From the cell containing the given text, extract its center point as (X, Y) coordinate. 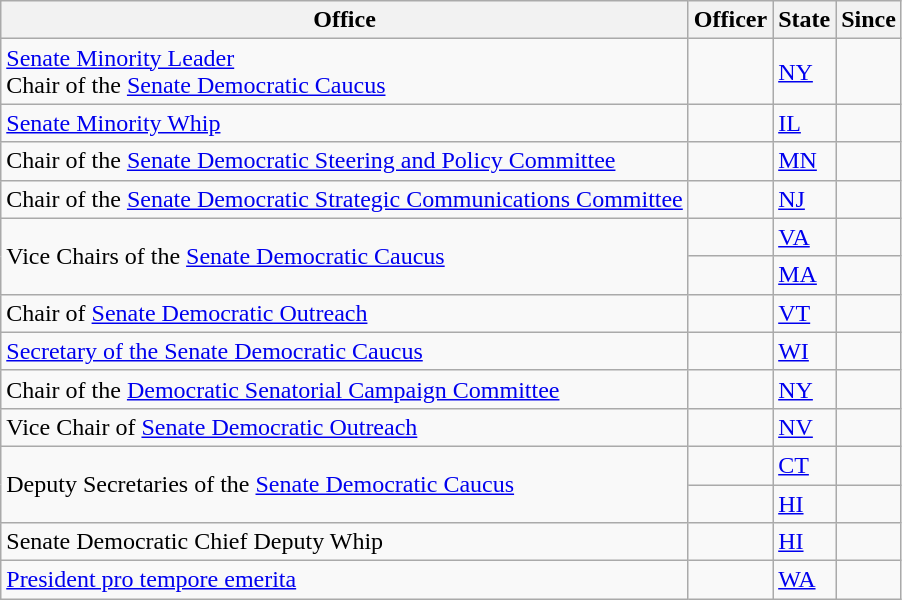
Chair of the Senate Democratic Steering and Policy Committee (345, 161)
Office (345, 20)
Officer (730, 20)
Chair of the Senate Democratic Strategic Communications Committee (345, 199)
Senate Minority LeaderChair of the Senate Democratic Caucus (345, 72)
CT (804, 465)
Deputy Secretaries of the Senate Democratic Caucus (345, 484)
President pro tempore emerita (345, 580)
WA (804, 580)
Senate Minority Whip (345, 123)
VT (804, 313)
Senate Democratic Chief Deputy Whip (345, 542)
Vice Chair of Senate Democratic Outreach (345, 427)
Vice Chairs of the Senate Democratic Caucus (345, 256)
NV (804, 427)
NJ (804, 199)
VA (804, 237)
Secretary of the Senate Democratic Caucus (345, 351)
Since (869, 20)
Chair of Senate Democratic Outreach (345, 313)
State (804, 20)
Chair of the Democratic Senatorial Campaign Committee (345, 389)
WI (804, 351)
MA (804, 275)
IL (804, 123)
MN (804, 161)
